Identify which cell holds the provided text, then report its (X, Y) central coordinate. 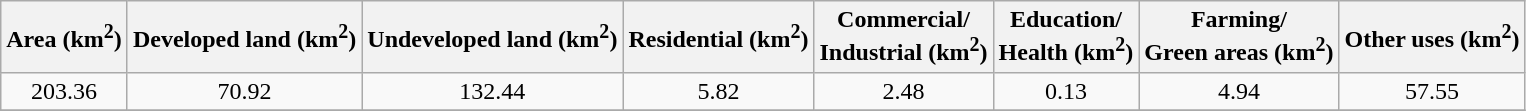
70.92 (244, 91)
4.94 (1239, 91)
Commercial/ Industrial (km2) (904, 37)
5.82 (718, 91)
Developed land (km2) (244, 37)
Farming/ Green areas (km2) (1239, 37)
Area (km2) (64, 37)
57.55 (1432, 91)
2.48 (904, 91)
Other uses (km2) (1432, 37)
132.44 (492, 91)
Education/ Health (km2) (1066, 37)
Residential (km2) (718, 37)
0.13 (1066, 91)
203.36 (64, 91)
Undeveloped land (km2) (492, 37)
